Return the (x, y) coordinate for the center point of the cell that contains the specified text.  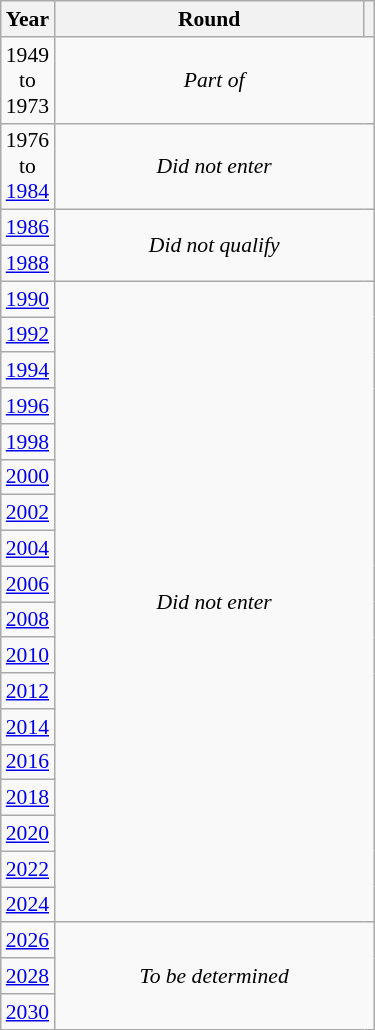
2016 (28, 762)
1949to1973 (28, 80)
2014 (28, 727)
2026 (28, 941)
2030 (28, 1012)
2024 (28, 905)
2028 (28, 976)
2002 (28, 513)
Year (28, 19)
1986 (28, 228)
1990 (28, 299)
2020 (28, 834)
2000 (28, 477)
1992 (28, 335)
To be determined (214, 976)
Did not qualify (214, 246)
2012 (28, 691)
Part of (214, 80)
1994 (28, 371)
2004 (28, 549)
2006 (28, 584)
1998 (28, 442)
1976to1984 (28, 166)
Round (209, 19)
2008 (28, 620)
2010 (28, 656)
2022 (28, 869)
1988 (28, 264)
1996 (28, 406)
2018 (28, 798)
